Scan for the cell matching the given text and deliver its [x, y] coordinate at center. 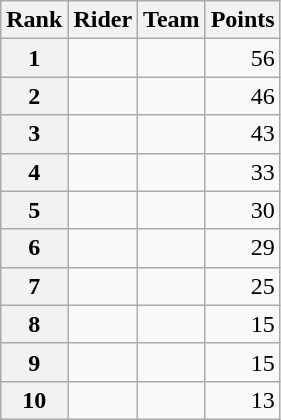
7 [34, 286]
29 [242, 248]
Rank [34, 20]
Team [172, 20]
56 [242, 58]
46 [242, 96]
Rider [103, 20]
33 [242, 172]
25 [242, 286]
9 [34, 362]
13 [242, 400]
6 [34, 248]
10 [34, 400]
3 [34, 134]
30 [242, 210]
5 [34, 210]
43 [242, 134]
2 [34, 96]
1 [34, 58]
Points [242, 20]
4 [34, 172]
8 [34, 324]
